Search for the cell housing the specified text and yield its [X, Y] center coordinate. 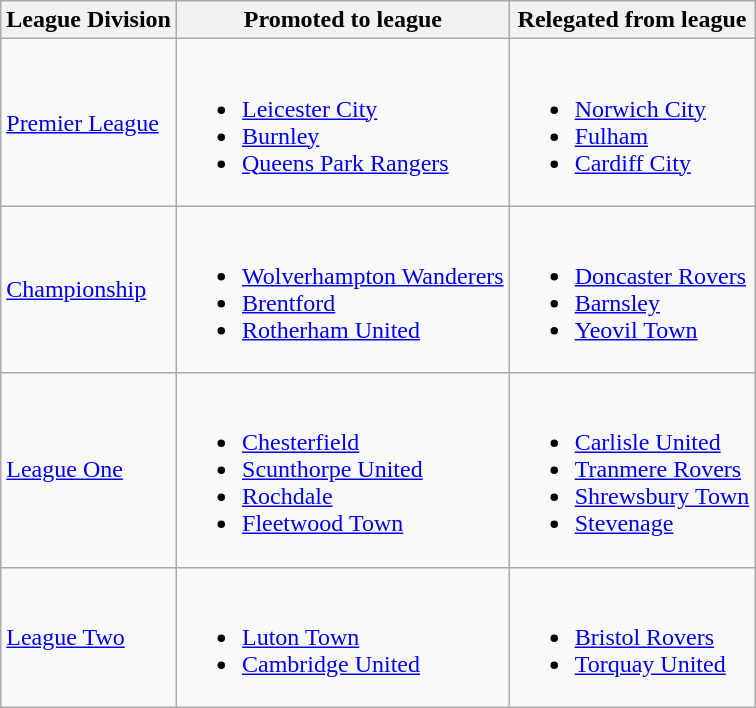
League Division [89, 20]
League One [89, 470]
Bristol Rovers Torquay United [632, 637]
Promoted to league [344, 20]
Relegated from league [632, 20]
League Two [89, 637]
Luton Town Cambridge United [344, 637]
Chesterfield Scunthorpe United Rochdale Fleetwood Town [344, 470]
Premier League [89, 122]
Leicester City Burnley Queens Park Rangers [344, 122]
Norwich City Fulham Cardiff City [632, 122]
Carlisle United Tranmere Rovers Shrewsbury Town Stevenage [632, 470]
Championship [89, 290]
Wolverhampton Wanderers Brentford Rotherham United [344, 290]
Doncaster Rovers Barnsley Yeovil Town [632, 290]
